Locate the cell with the specified text and output its (X, Y) center coordinate. 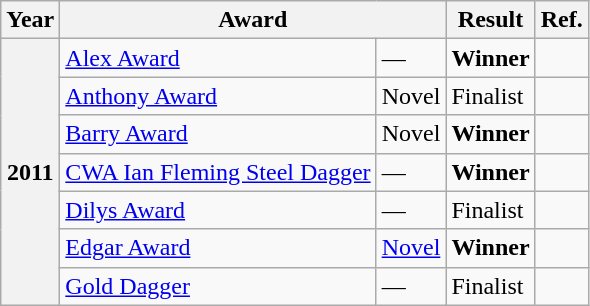
Alex Award (218, 58)
Dilys Award (218, 210)
Barry Award (218, 134)
2011 (30, 172)
Result (490, 20)
Edgar Award (218, 248)
Gold Dagger (218, 286)
Anthony Award (218, 96)
Ref. (562, 20)
Award (253, 20)
Year (30, 20)
CWA Ian Fleming Steel Dagger (218, 172)
